Identify which cell holds the provided text, then report its (x, y) central coordinate. 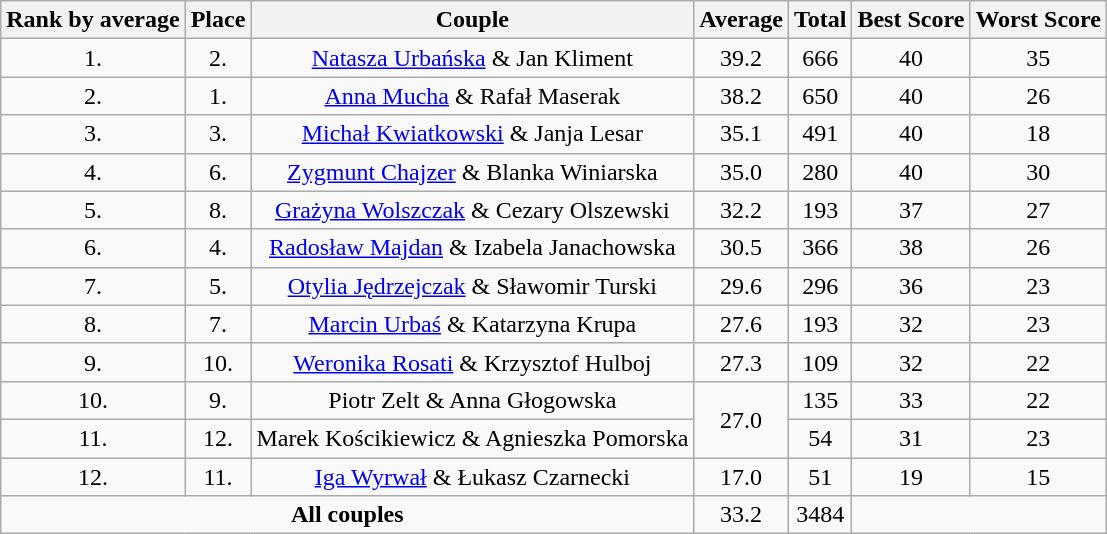
Radosław Majdan & Izabela Janachowska (472, 248)
Worst Score (1038, 20)
Piotr Zelt & Anna Głogowska (472, 400)
33 (911, 400)
Otylia Jędrzejczak & Sławomir Turski (472, 286)
30.5 (742, 248)
38 (911, 248)
27.3 (742, 362)
35.1 (742, 134)
17.0 (742, 477)
36 (911, 286)
18 (1038, 134)
Best Score (911, 20)
666 (820, 58)
39.2 (742, 58)
Marek Kościkiewicz & Agnieszka Pomorska (472, 438)
30 (1038, 172)
27.6 (742, 324)
Average (742, 20)
Couple (472, 20)
3484 (820, 515)
109 (820, 362)
37 (911, 210)
296 (820, 286)
33.2 (742, 515)
27 (1038, 210)
51 (820, 477)
38.2 (742, 96)
19 (911, 477)
Natasza Urbańska & Jan Kliment (472, 58)
54 (820, 438)
31 (911, 438)
35.0 (742, 172)
Rank by average (93, 20)
Weronika Rosati & Krzysztof Hulboj (472, 362)
Place (218, 20)
Marcin Urbaś & Katarzyna Krupa (472, 324)
15 (1038, 477)
35 (1038, 58)
135 (820, 400)
366 (820, 248)
Iga Wyrwał & Łukasz Czarnecki (472, 477)
Anna Mucha & Rafał Maserak (472, 96)
32.2 (742, 210)
Zygmunt Chajzer & Blanka Winiarska (472, 172)
27.0 (742, 419)
Total (820, 20)
29.6 (742, 286)
650 (820, 96)
491 (820, 134)
280 (820, 172)
Michał Kwiatkowski & Janja Lesar (472, 134)
All couples (348, 515)
Grażyna Wolszczak & Cezary Olszewski (472, 210)
